From the cell containing the given text, extract its center point as (x, y) coordinate. 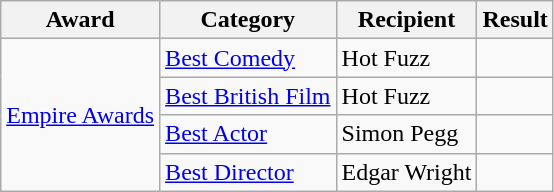
Recipient (406, 20)
Best Actor (248, 134)
Award (80, 20)
Simon Pegg (406, 134)
Best Comedy (248, 58)
Best British Film (248, 96)
Best Director (248, 172)
Result (515, 20)
Empire Awards (80, 115)
Category (248, 20)
Edgar Wright (406, 172)
